Determine the (x, y) coordinate at the center of the cell enclosing the given text.  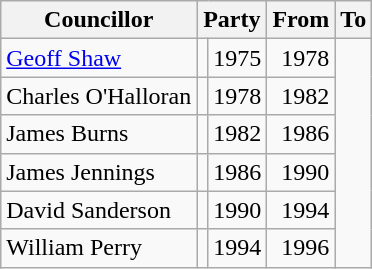
1975 (238, 58)
Councillor (99, 20)
William Perry (99, 248)
Geoff Shaw (99, 58)
David Sanderson (99, 210)
From (301, 20)
James Burns (99, 134)
James Jennings (99, 172)
To (354, 20)
1996 (301, 248)
Party (232, 20)
Charles O'Halloran (99, 96)
